Provide the (x, y) coordinate of the cell's center where the given text is located.  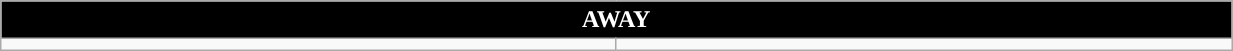
AWAY (616, 20)
